Search for the cell housing the specified text and yield its (X, Y) center coordinate. 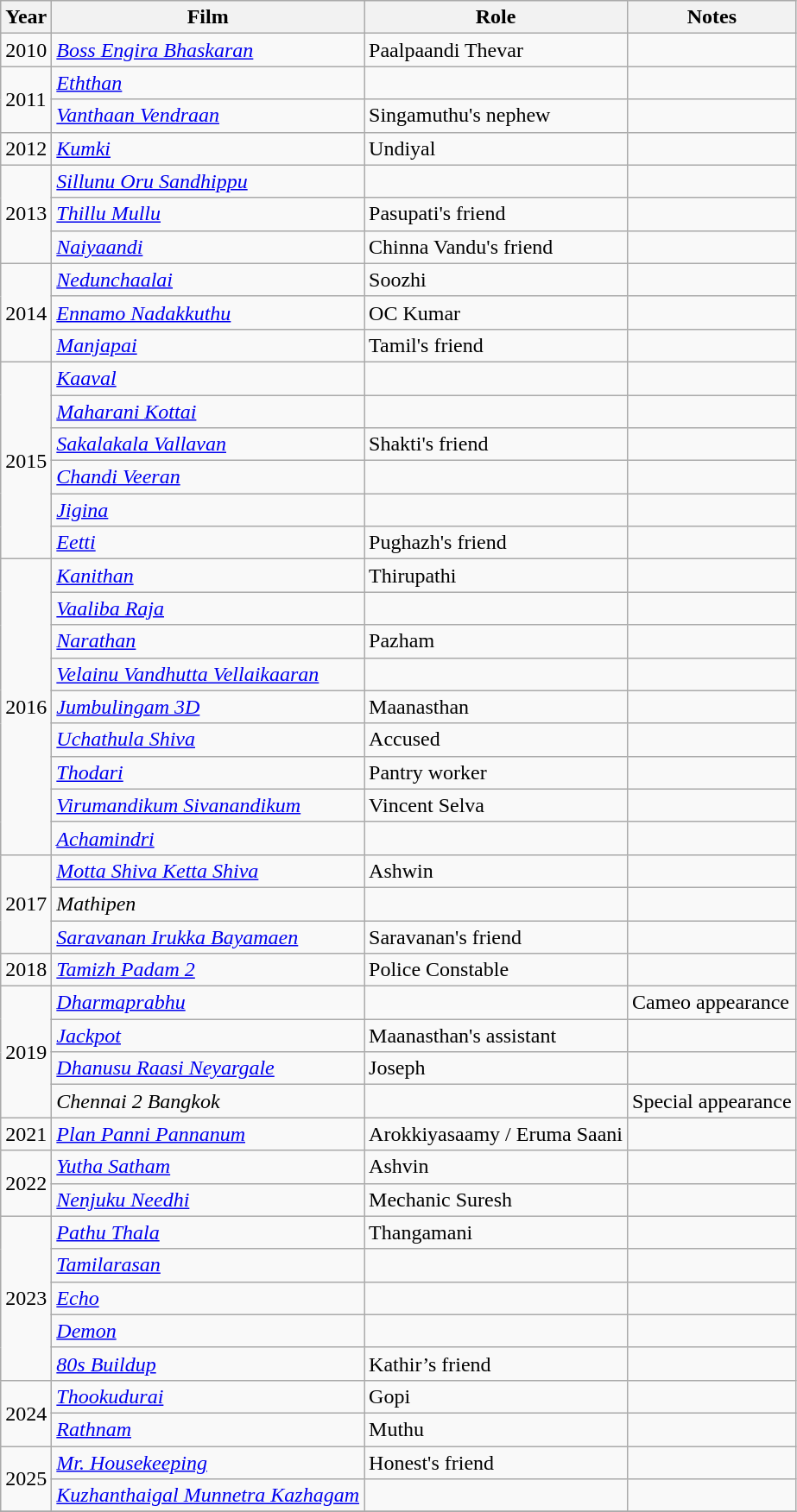
Mechanic Suresh (496, 1200)
Narathan (208, 641)
Gopi (496, 1396)
Pasupati's friend (496, 214)
Singamuthu's nephew (496, 116)
Maanasthan (496, 707)
2024 (26, 1413)
Eththan (208, 83)
Film (208, 17)
Arokkiyasaamy / Eruma Saani (496, 1134)
Jigina (208, 510)
Notes (712, 17)
Kanithan (208, 576)
Tamil's friend (496, 345)
Vaaliba Raja (208, 608)
OC Kumar (496, 312)
Vincent Selva (496, 805)
2012 (26, 148)
Cameo appearance (712, 1003)
Kaaval (208, 378)
Kuzhanthaigal Munnetra Kazhagam (208, 1496)
Kathir’s friend (496, 1364)
Eetti (208, 543)
Saravanan Irukka Bayamaen (208, 936)
2013 (26, 214)
2025 (26, 1479)
2011 (26, 99)
Thookudurai (208, 1396)
Soozhi (496, 280)
Jackpot (208, 1036)
Motta Shiva Ketta Shiva (208, 871)
2023 (26, 1298)
2019 (26, 1052)
Boss Engira Bhaskaran (208, 50)
Accused (496, 740)
Chinna Vandu's friend (496, 247)
Maanasthan's assistant (496, 1036)
80s Buildup (208, 1364)
Tamilarasan (208, 1265)
Ashwin (496, 871)
Pughazh's friend (496, 543)
Yutha Satham (208, 1167)
2015 (26, 460)
Sakalakala Vallavan (208, 444)
Thillu Mullu (208, 214)
Paalpaandi Thevar (496, 50)
2021 (26, 1134)
Ennamo Nadakkuthu (208, 312)
Thodari (208, 772)
Pathu Thala (208, 1232)
Dhanusu Raasi Neyargale (208, 1068)
Velainu Vandhutta Vellaikaaran (208, 674)
Demon (208, 1331)
Thirupathi (496, 576)
Thangamani (496, 1232)
2022 (26, 1183)
Manjapai (208, 345)
Vanthaan Vendraan (208, 116)
Jumbulingam 3D (208, 707)
Joseph (496, 1068)
Ashvin (496, 1167)
Nedunchaalai (208, 280)
Police Constable (496, 970)
Mr. Housekeeping (208, 1463)
Virumandikum Sivanandikum (208, 805)
Naiyaandi (208, 247)
Tamizh Padam 2 (208, 970)
Year (26, 17)
2018 (26, 970)
Role (496, 17)
2017 (26, 904)
Shakti's friend (496, 444)
2014 (26, 312)
Dharmaprabhu (208, 1003)
Echo (208, 1298)
Maharani Kottai (208, 412)
Sillunu Oru Sandhippu (208, 181)
Uchathula Shiva (208, 740)
Achamindri (208, 838)
2016 (26, 708)
Rathnam (208, 1429)
Pantry worker (496, 772)
Plan Panni Pannanum (208, 1134)
Nenjuku Needhi (208, 1200)
Special appearance (712, 1101)
Undiyal (496, 148)
Honest's friend (496, 1463)
Chennai 2 Bangkok (208, 1101)
2010 (26, 50)
Pazham (496, 641)
Saravanan's friend (496, 936)
Kumki (208, 148)
Muthu (496, 1429)
Chandi Veeran (208, 477)
Mathipen (208, 904)
